For the text-containing cell, return its midpoint in [x, y] coordinate format. 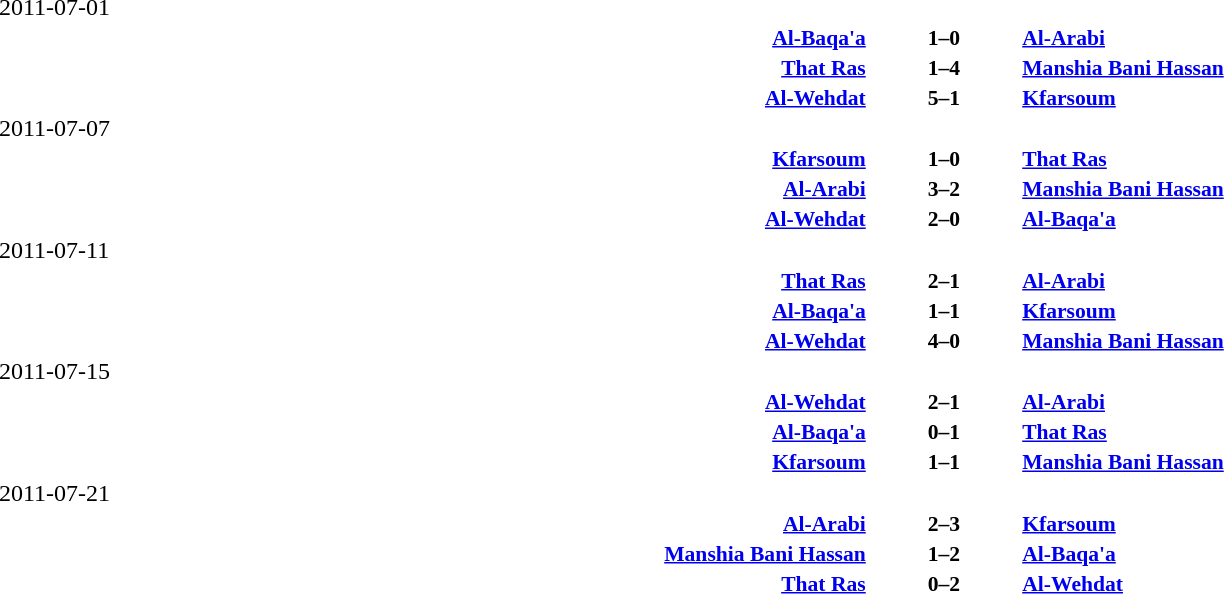
2–0 [944, 219]
1–4 [944, 68]
4–0 [944, 340]
0–1 [944, 432]
1–2 [944, 554]
2–3 [944, 524]
3–2 [944, 189]
5–1 [944, 98]
